Search for the cell housing the specified text and yield its (x, y) center coordinate. 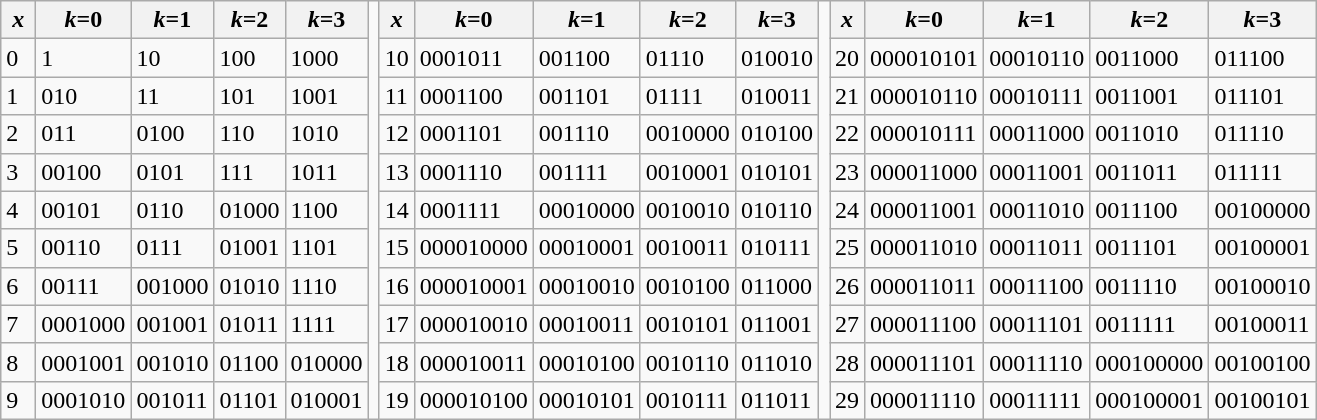
011010 (776, 362)
17 (396, 324)
0010100 (688, 286)
01001 (250, 248)
101 (250, 96)
0001110 (474, 172)
0110 (172, 210)
4 (18, 210)
000010111 (924, 134)
0011111 (1150, 324)
000011110 (924, 400)
6 (18, 286)
1000 (326, 58)
01010 (250, 286)
110 (250, 134)
26 (848, 286)
0101 (172, 172)
011001 (776, 324)
27 (848, 324)
00100101 (1262, 400)
00100010 (1262, 286)
000100001 (1150, 400)
29 (848, 400)
0010110 (688, 362)
001101 (586, 96)
0001101 (474, 134)
000010100 (474, 400)
00011111 (1037, 400)
00010100 (586, 362)
010110 (776, 210)
100 (250, 58)
001001 (172, 324)
01110 (688, 58)
001000 (172, 286)
0001011 (474, 58)
000011001 (924, 210)
00011001 (1037, 172)
00011110 (1037, 362)
011 (84, 134)
00110 (84, 248)
00011010 (1037, 210)
0010011 (688, 248)
001100 (586, 58)
011011 (776, 400)
0010111 (688, 400)
0010000 (688, 134)
00010110 (1037, 58)
0001001 (84, 362)
000010001 (474, 286)
14 (396, 210)
25 (848, 248)
011111 (1262, 172)
00100100 (1262, 362)
0011010 (1150, 134)
0011101 (1150, 248)
001010 (172, 362)
010001 (326, 400)
0010101 (688, 324)
00101 (84, 210)
1010 (326, 134)
1001 (326, 96)
0011100 (1150, 210)
001011 (172, 400)
000010010 (474, 324)
8 (18, 362)
12 (396, 134)
01100 (250, 362)
00010010 (586, 286)
00010111 (1037, 96)
000011101 (924, 362)
0001000 (84, 324)
011100 (1262, 58)
000011100 (924, 324)
0011110 (1150, 286)
13 (396, 172)
20 (848, 58)
000010101 (924, 58)
0010001 (688, 172)
3 (18, 172)
010100 (776, 134)
00011100 (1037, 286)
01101 (250, 400)
7 (18, 324)
0 (18, 58)
01000 (250, 210)
00010101 (586, 400)
0001111 (474, 210)
24 (848, 210)
1110 (326, 286)
0011001 (1150, 96)
000011011 (924, 286)
010000 (326, 362)
00100000 (1262, 210)
0111 (172, 248)
00010011 (586, 324)
0001010 (84, 400)
010 (84, 96)
0001100 (474, 96)
21 (848, 96)
000010000 (474, 248)
00010000 (586, 210)
15 (396, 248)
00111 (84, 286)
00100 (84, 172)
18 (396, 362)
001111 (586, 172)
9 (18, 400)
0010010 (688, 210)
23 (848, 172)
5 (18, 248)
1101 (326, 248)
000010110 (924, 96)
16 (396, 286)
2 (18, 134)
0011011 (1150, 172)
00010001 (586, 248)
011101 (1262, 96)
010111 (776, 248)
22 (848, 134)
111 (250, 172)
01011 (250, 324)
28 (848, 362)
001110 (586, 134)
1100 (326, 210)
010011 (776, 96)
00011011 (1037, 248)
00100011 (1262, 324)
00011000 (1037, 134)
19 (396, 400)
000011000 (924, 172)
000100000 (1150, 362)
011000 (776, 286)
010101 (776, 172)
00100001 (1262, 248)
000011010 (924, 248)
0011000 (1150, 58)
010010 (776, 58)
01111 (688, 96)
1011 (326, 172)
0100 (172, 134)
011110 (1262, 134)
00011101 (1037, 324)
1111 (326, 324)
000010011 (474, 362)
